Capture the cell that displays the provided text and extract its [X, Y] central coordinate. 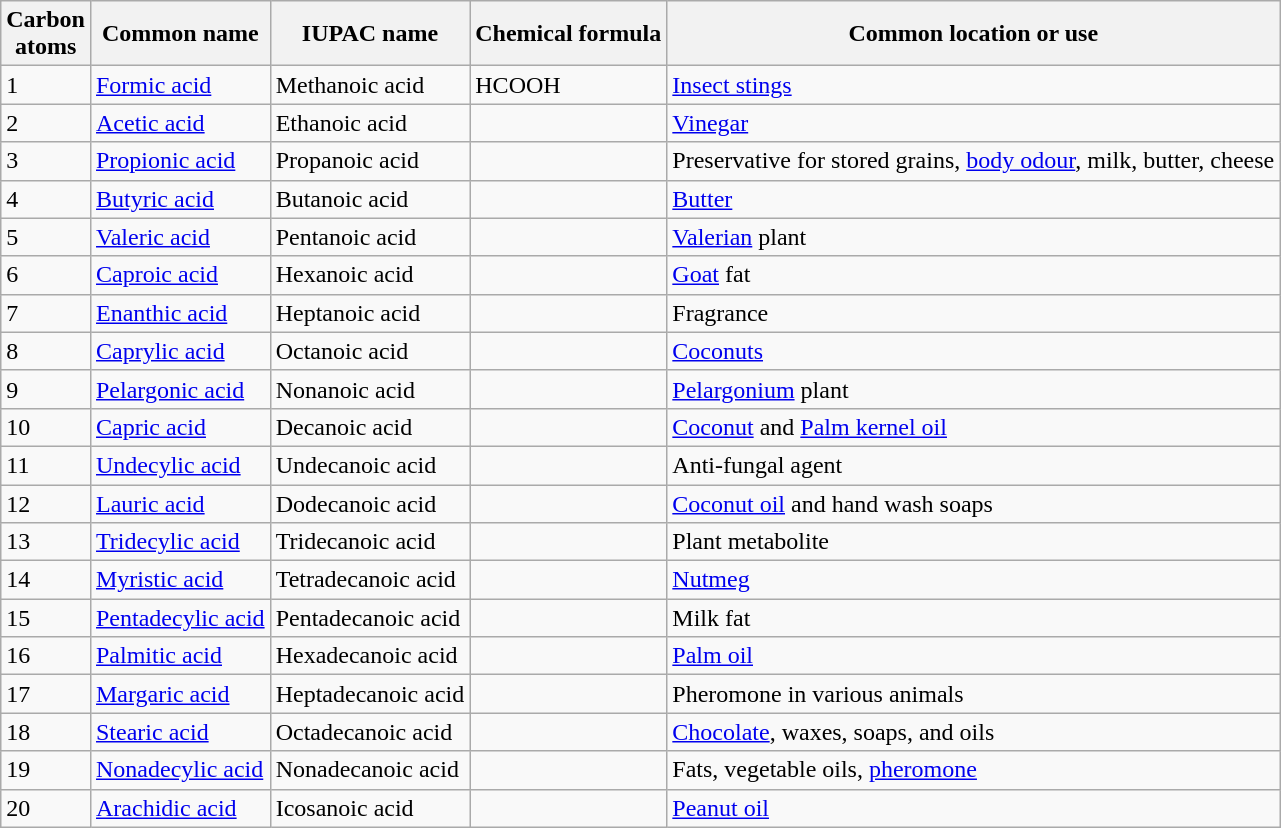
5 [46, 237]
IUPAC name [370, 34]
Chocolate, waxes, soaps, and oils [974, 732]
Undecylic acid [180, 465]
6 [46, 275]
Undecanoic acid [370, 465]
Coconut and Palm kernel oil [974, 427]
Common location or use [974, 34]
4 [46, 199]
Heptanoic acid [370, 313]
Pelargonic acid [180, 389]
15 [46, 618]
Ethanoic acid [370, 123]
Preservative for stored grains, body odour, milk, butter, cheese [974, 161]
Pentadecylic acid [180, 618]
Milk fat [974, 618]
Capric acid [180, 427]
9 [46, 389]
Lauric acid [180, 503]
Nonadecylic acid [180, 770]
Palmitic acid [180, 656]
10 [46, 427]
Margaric acid [180, 694]
7 [46, 313]
HCOOH [568, 85]
Coconut oil and hand wash soaps [974, 503]
Carbonatoms [46, 34]
Coconuts [974, 351]
Myristic acid [180, 580]
Hexadecanoic acid [370, 656]
Fats, vegetable oils, pheromone [974, 770]
16 [46, 656]
Butyric acid [180, 199]
Arachidic acid [180, 808]
11 [46, 465]
19 [46, 770]
Valerian plant [974, 237]
2 [46, 123]
Pelargonium plant [974, 389]
Decanoic acid [370, 427]
20 [46, 808]
Dodecanoic acid [370, 503]
Stearic acid [180, 732]
Methanoic acid [370, 85]
Chemical formula [568, 34]
Tridecanoic acid [370, 542]
18 [46, 732]
Octadecanoic acid [370, 732]
Tridecylic acid [180, 542]
Pentadecanoic acid [370, 618]
Formic acid [180, 85]
12 [46, 503]
Nonadecanoic acid [370, 770]
Octanoic acid [370, 351]
Palm oil [974, 656]
Plant metabolite [974, 542]
Tetradecanoic acid [370, 580]
Pheromone in various animals [974, 694]
17 [46, 694]
Caproic acid [180, 275]
Nutmeg [974, 580]
Goat fat [974, 275]
13 [46, 542]
Enanthic acid [180, 313]
Butanoic acid [370, 199]
Nonanoic acid [370, 389]
Propionic acid [180, 161]
Insect stings [974, 85]
Acetic acid [180, 123]
8 [46, 351]
Icosanoic acid [370, 808]
Vinegar [974, 123]
Caprylic acid [180, 351]
Valeric acid [180, 237]
14 [46, 580]
Pentanoic acid [370, 237]
Peanut oil [974, 808]
Propanoic acid [370, 161]
Heptadecanoic acid [370, 694]
3 [46, 161]
Fragrance [974, 313]
Hexanoic acid [370, 275]
Common name [180, 34]
Butter [974, 199]
1 [46, 85]
Anti-fungal agent [974, 465]
